Detect which cell encompasses the target text, then output its [X, Y] center coordinate. 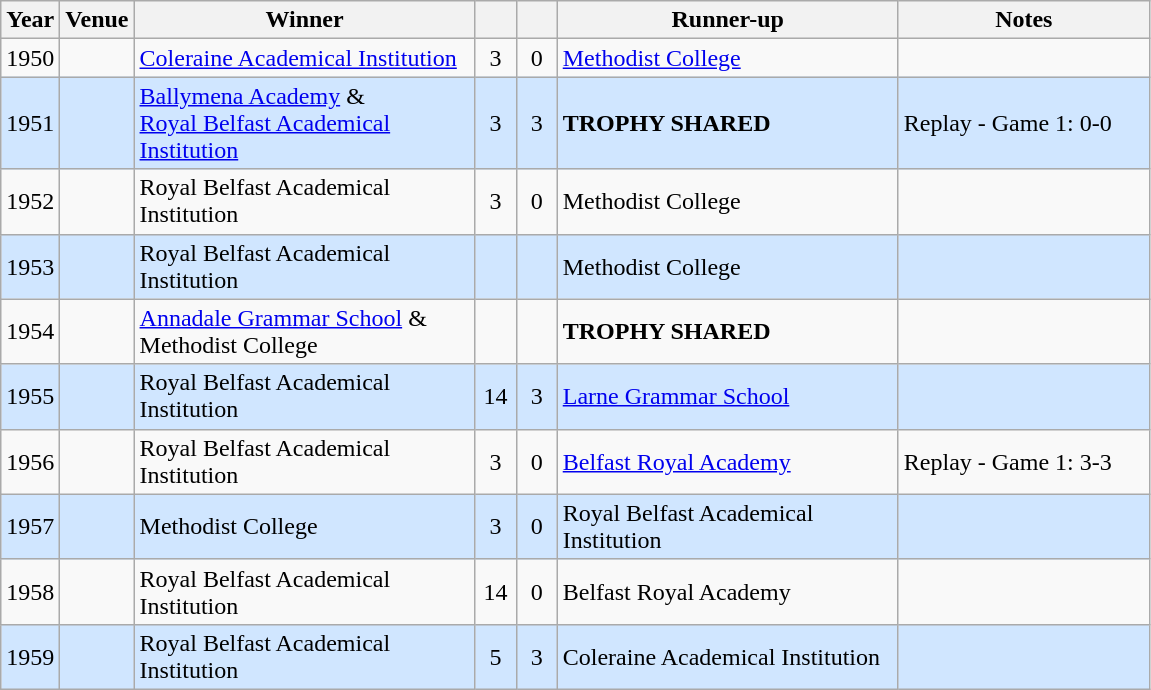
1957 [30, 526]
1958 [30, 592]
1951 [30, 123]
1950 [30, 58]
Ballymena Academy &Royal Belfast Academical Institution [304, 123]
Annadale Grammar School & Methodist College [304, 332]
Venue [97, 20]
Runner-up [728, 20]
Replay - Game 1: 3-3 [1024, 462]
1956 [30, 462]
1953 [30, 266]
Winner [304, 20]
Replay - Game 1: 0-0 [1024, 123]
1959 [30, 656]
Larne Grammar School [728, 396]
5 [496, 656]
1952 [30, 202]
1955 [30, 396]
Year [30, 20]
1954 [30, 332]
Notes [1024, 20]
